Search for the cell housing the specified text and yield its (x, y) center coordinate. 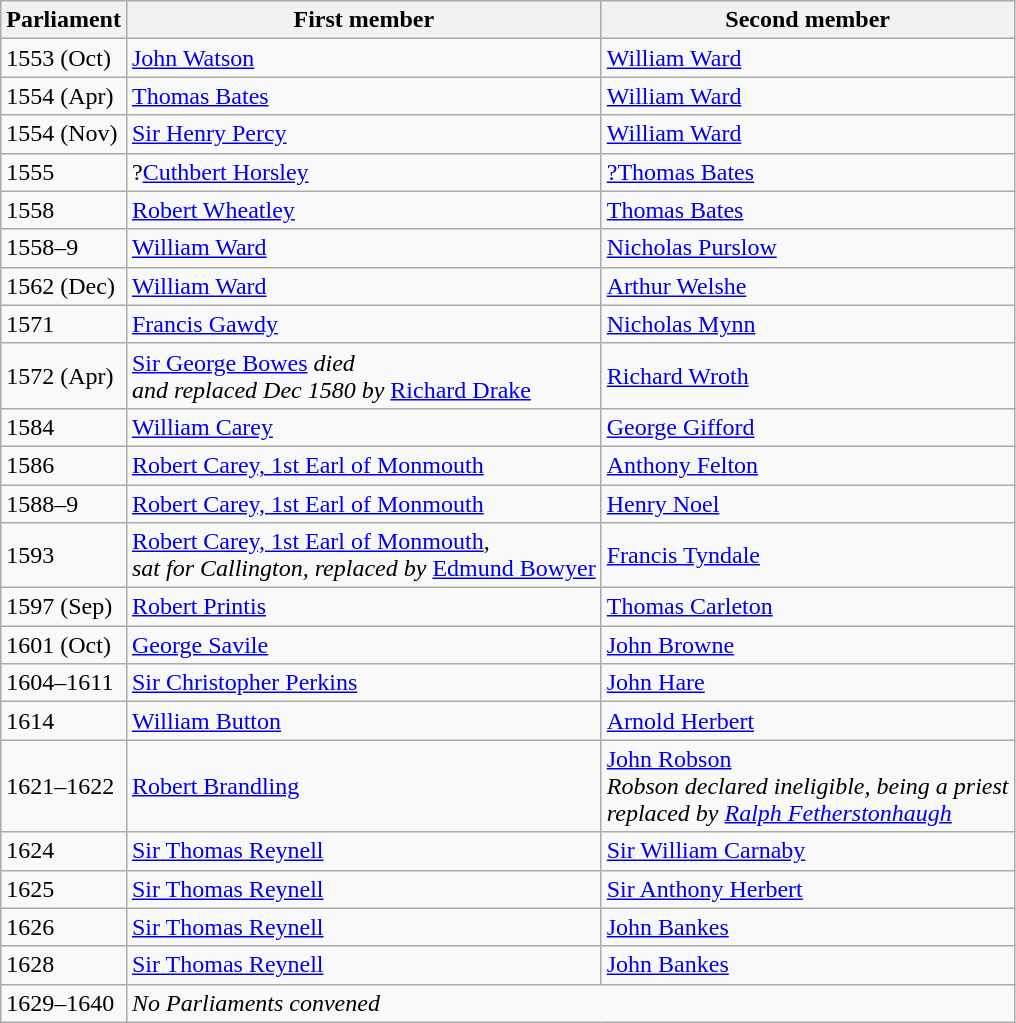
1588–9 (64, 503)
1586 (64, 465)
Robert Wheatley (364, 210)
William Button (364, 721)
1628 (64, 965)
1554 (Nov) (64, 134)
1558–9 (64, 248)
Sir Henry Percy (364, 134)
1554 (Apr) (64, 96)
1624 (64, 851)
Sir Anthony Herbert (808, 889)
Richard Wroth (808, 376)
1604–1611 (64, 683)
John Robson Robson declared ineligible, being a priest replaced by Ralph Fetherstonhaugh (808, 786)
1621–1622 (64, 786)
1553 (Oct) (64, 58)
John Watson (364, 58)
1572 (Apr) (64, 376)
Henry Noel (808, 503)
1625 (64, 889)
1626 (64, 927)
Arthur Welshe (808, 286)
Arnold Herbert (808, 721)
No Parliaments convened (570, 1003)
1584 (64, 427)
Parliament (64, 20)
Anthony Felton (808, 465)
George Savile (364, 645)
1614 (64, 721)
Sir George Bowes died and replaced Dec 1580 by Richard Drake (364, 376)
1555 (64, 172)
John Hare (808, 683)
First member (364, 20)
Sir William Carnaby (808, 851)
Sir Christopher Perkins (364, 683)
Francis Tyndale (808, 556)
Robert Printis (364, 607)
William Carey (364, 427)
Nicholas Mynn (808, 324)
John Browne (808, 645)
1629–1640 (64, 1003)
Robert Carey, 1st Earl of Monmouth, sat for Callington, replaced by Edmund Bowyer (364, 556)
Second member (808, 20)
1601 (Oct) (64, 645)
1558 (64, 210)
Nicholas Purslow (808, 248)
?Thomas Bates (808, 172)
1597 (Sep) (64, 607)
1593 (64, 556)
1571 (64, 324)
Robert Brandling (364, 786)
Francis Gawdy (364, 324)
George Gifford (808, 427)
?Cuthbert Horsley (364, 172)
1562 (Dec) (64, 286)
Thomas Carleton (808, 607)
